Output the [X, Y] coordinate of the center of the cell containing the given text.  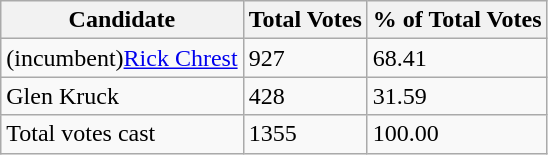
927 [305, 58]
68.41 [457, 58]
1355 [305, 134]
Candidate [122, 20]
100.00 [457, 134]
428 [305, 96]
Total votes cast [122, 134]
% of Total Votes [457, 20]
Total Votes [305, 20]
Glen Kruck [122, 96]
31.59 [457, 96]
(incumbent)Rick Chrest [122, 58]
